From the cell containing the given text, extract its center point as [X, Y] coordinate. 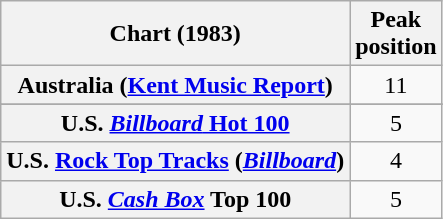
U.S. Cash Box Top 100 [176, 199]
U.S. Billboard Hot 100 [176, 123]
Australia (Kent Music Report) [176, 85]
4 [396, 161]
11 [396, 85]
Peak position [396, 34]
U.S. Rock Top Tracks (Billboard) [176, 161]
Chart (1983) [176, 34]
